Find where the given text appears and provide that cell's center as [x, y] coordinate. 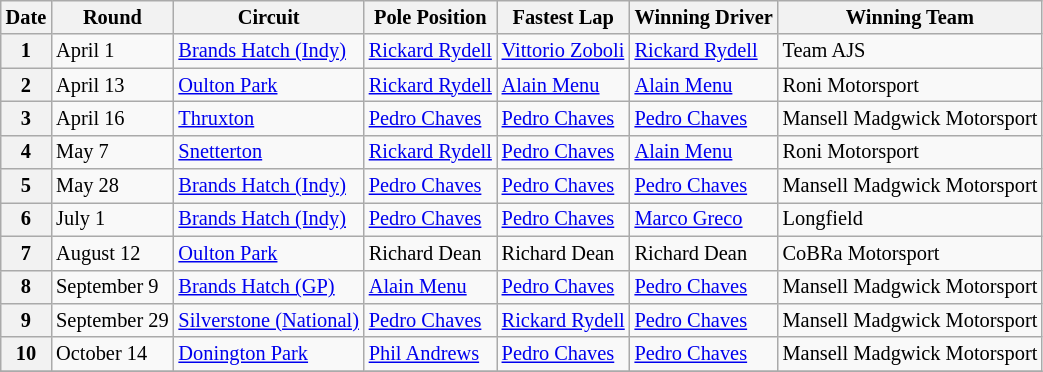
April 13 [112, 85]
August 12 [112, 253]
Pole Position [430, 17]
Winning Driver [704, 17]
Snetterton [269, 152]
7 [26, 253]
1 [26, 51]
Round [112, 17]
September 9 [112, 287]
May 28 [112, 186]
Brands Hatch (GP) [269, 287]
6 [26, 219]
Longfield [910, 219]
May 7 [112, 152]
Circuit [269, 17]
Winning Team [910, 17]
April 16 [112, 118]
Team AJS [910, 51]
September 29 [112, 320]
5 [26, 186]
Vittorio Zoboli [564, 51]
8 [26, 287]
Date [26, 17]
Phil Andrews [430, 354]
2 [26, 85]
October 14 [112, 354]
CoBRa Motorsport [910, 253]
April 1 [112, 51]
Donington Park [269, 354]
Marco Greco [704, 219]
9 [26, 320]
3 [26, 118]
Thruxton [269, 118]
Silverstone (National) [269, 320]
Fastest Lap [564, 17]
July 1 [112, 219]
4 [26, 152]
10 [26, 354]
